Identify which cell holds the provided text, then report its [X, Y] central coordinate. 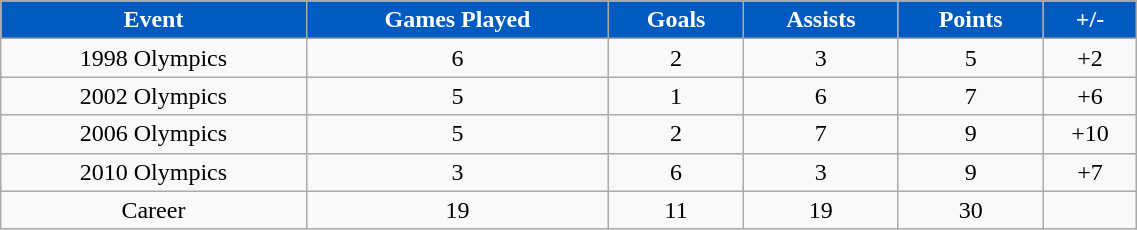
2010 Olympics [154, 172]
+7 [1090, 172]
Assists [820, 20]
1 [676, 96]
+2 [1090, 58]
Games Played [458, 20]
+6 [1090, 96]
Career [154, 210]
Goals [676, 20]
2006 Olympics [154, 134]
+10 [1090, 134]
Points [970, 20]
+/- [1090, 20]
1998 Olympics [154, 58]
Event [154, 20]
30 [970, 210]
2002 Olympics [154, 96]
11 [676, 210]
